Identify which cell holds the provided text, then report its (x, y) central coordinate. 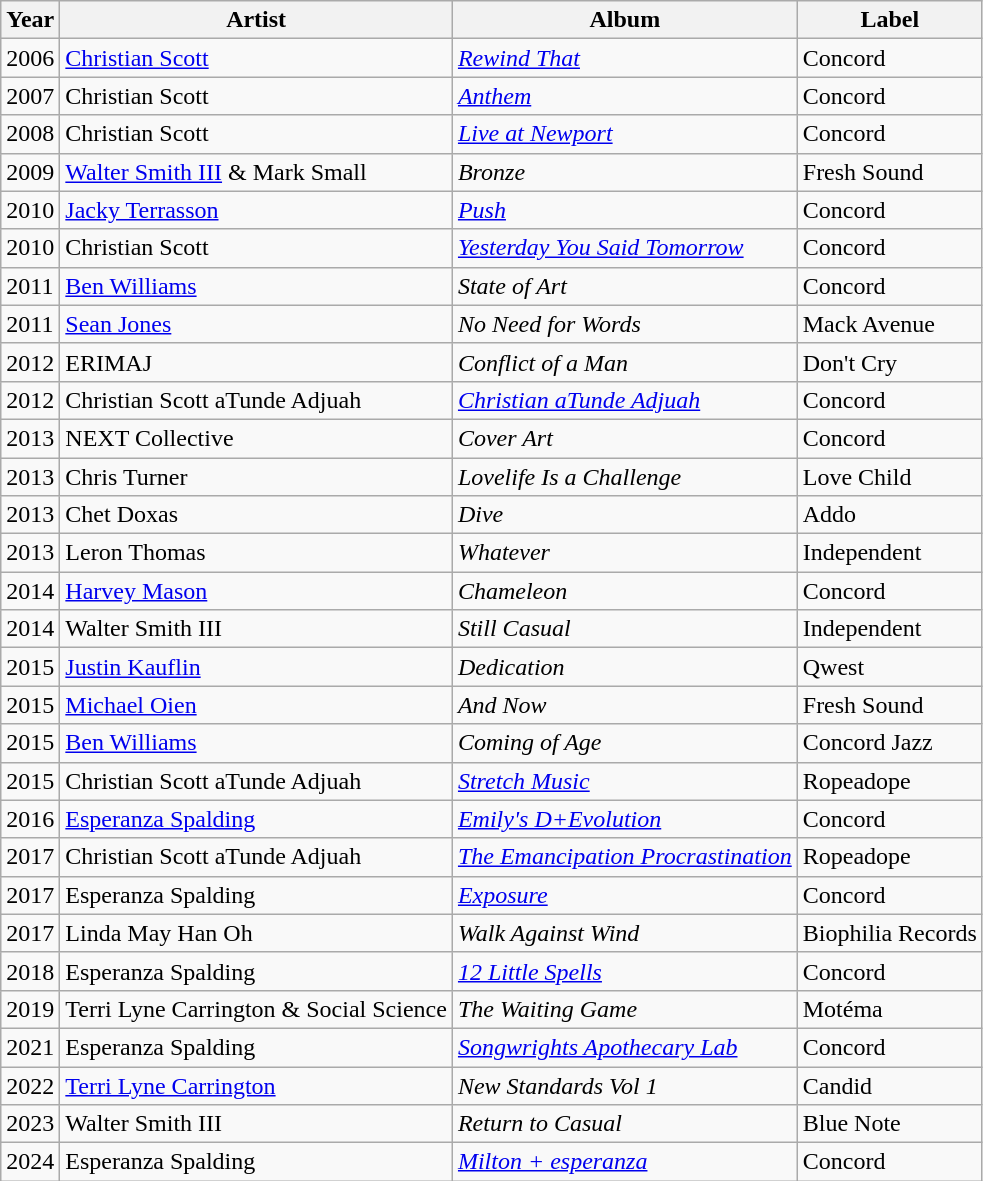
Emily's D+Evolution (624, 819)
Leron Thomas (256, 553)
2018 (30, 971)
Return to Casual (624, 1124)
Terri Lyne Carrington (256, 1085)
Still Casual (624, 629)
Christian aTunde Adjuah (624, 400)
The Emancipation Procrastination (624, 857)
Cover Art (624, 438)
2024 (30, 1162)
Chet Doxas (256, 515)
Whatever (624, 553)
Chris Turner (256, 477)
2006 (30, 58)
2022 (30, 1085)
2007 (30, 96)
Stretch Music (624, 781)
State of Art (624, 286)
Songwrights Apothecary Lab (624, 1047)
Love Child (890, 477)
Rewind That (624, 58)
Label (890, 20)
Walter Smith III & Mark Small (256, 172)
Sean Jones (256, 324)
Walk Against Wind (624, 933)
Conflict of a Man (624, 362)
Harvey Mason (256, 591)
Lovelife Is a Challenge (624, 477)
Artist (256, 20)
Terri Lyne Carrington & Social Science (256, 1009)
Anthem (624, 96)
Year (30, 20)
New Standards Vol 1 (624, 1085)
NEXT Collective (256, 438)
Dive (624, 515)
Motéma (890, 1009)
2009 (30, 172)
12 Little Spells (624, 971)
Jacky Terrasson (256, 210)
ERIMAJ (256, 362)
Biophilia Records (890, 933)
Dedication (624, 667)
Blue Note (890, 1124)
2019 (30, 1009)
2016 (30, 819)
Addo (890, 515)
Coming of Age (624, 743)
Live at Newport (624, 134)
Don't Cry (890, 362)
2023 (30, 1124)
2021 (30, 1047)
Qwest (890, 667)
Milton + esperanza (624, 1162)
Bronze (624, 172)
Michael Oien (256, 705)
The Waiting Game (624, 1009)
Mack Avenue (890, 324)
Push (624, 210)
Justin Kauflin (256, 667)
Exposure (624, 895)
Linda May Han Oh (256, 933)
Yesterday You Said Tomorrow (624, 248)
Candid (890, 1085)
2008 (30, 134)
Chameleon (624, 591)
No Need for Words (624, 324)
And Now (624, 705)
Concord Jazz (890, 743)
Album (624, 20)
